For the text-containing cell, return its midpoint in (x, y) coordinate format. 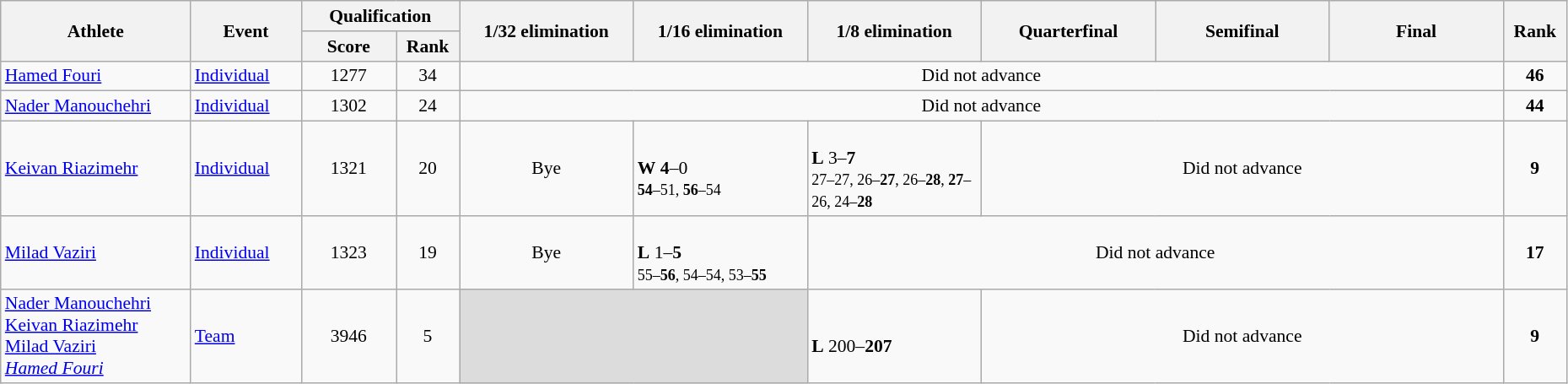
5 (428, 336)
1/8 elimination (894, 30)
24 (428, 106)
Semifinal (1242, 30)
L 3–727–27, 26–27, 26–28, 27–26, 24–28 (894, 169)
L 1–555–56, 54–54, 53–55 (720, 253)
17 (1535, 253)
Qualification (380, 16)
20 (428, 169)
Athlete (96, 30)
Score (348, 46)
1277 (348, 76)
34 (428, 76)
Event (246, 30)
1/32 elimination (547, 30)
Team (246, 336)
Nader Manouchehri (96, 106)
L 200–207 (894, 336)
W 4–054–51, 56–54 (720, 169)
Final (1416, 30)
1323 (348, 253)
Quarterfinal (1068, 30)
1321 (348, 169)
Nader ManouchehriKeivan RiazimehrMilad VaziriHamed Fouri (96, 336)
1/16 elimination (720, 30)
44 (1535, 106)
Milad Vaziri (96, 253)
1302 (348, 106)
3946 (348, 336)
Keivan Riazimehr (96, 169)
19 (428, 253)
46 (1535, 76)
Hamed Fouri (96, 76)
